Capture the cell that displays the provided text and extract its [X, Y] central coordinate. 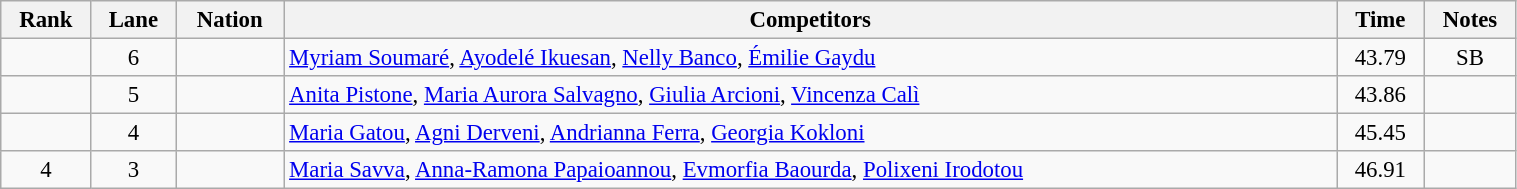
SB [1470, 58]
5 [134, 95]
Maria Savva, Anna-Ramona Papaioannou, Evmorfia Baourda, Polixeni Irodotou [810, 170]
Maria Gatou, Agni Derveni, Andrianna Ferra, Georgia Kokloni [810, 133]
45.45 [1380, 133]
6 [134, 58]
43.86 [1380, 95]
Anita Pistone, Maria Aurora Salvagno, Giulia Arcioni, Vincenza Calì [810, 95]
Rank [46, 20]
Time [1380, 20]
Myriam Soumaré, Ayodelé Ikuesan, Nelly Banco, Émilie Gaydu [810, 58]
3 [134, 170]
Notes [1470, 20]
Competitors [810, 20]
43.79 [1380, 58]
46.91 [1380, 170]
Lane [134, 20]
Nation [230, 20]
